For the text-containing cell, return its midpoint in [X, Y] coordinate format. 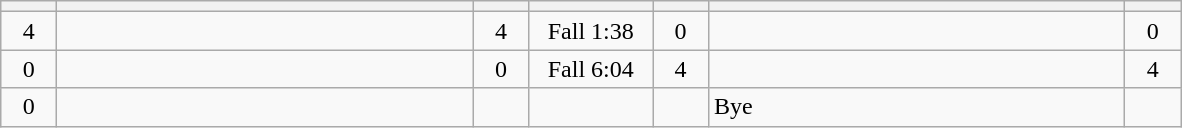
Fall 1:38 [591, 31]
Bye [917, 107]
Fall 6:04 [591, 69]
